Determine the (X, Y) coordinate at the center of the cell enclosing the given text.  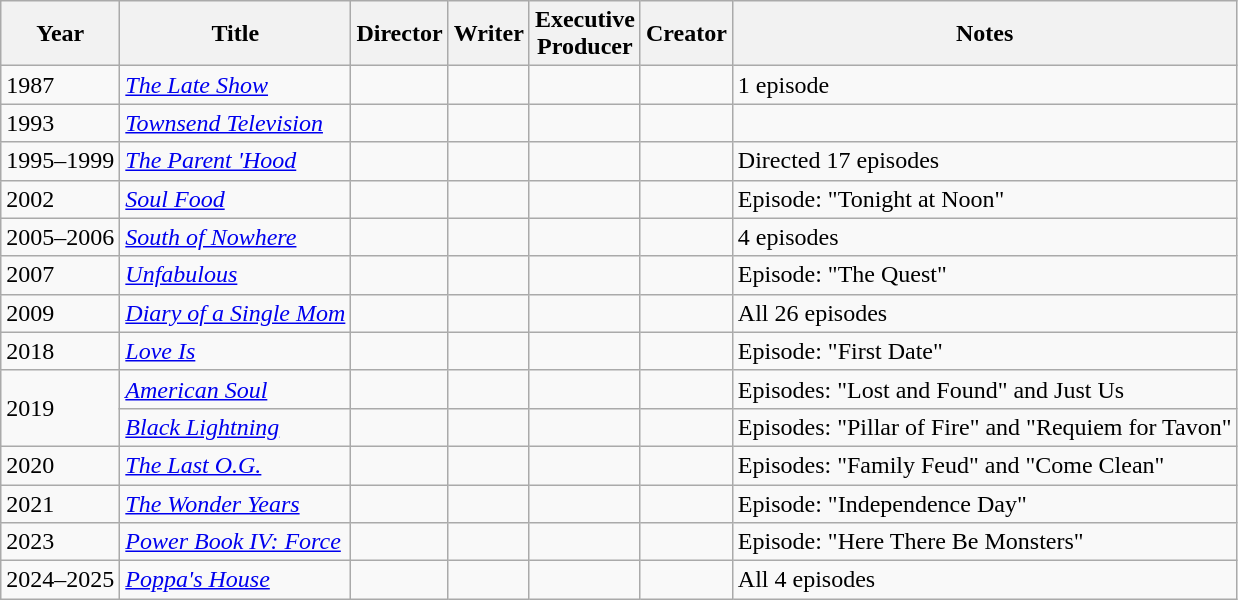
Year (60, 34)
Love Is (236, 351)
2024–2025 (60, 580)
Directed 17 episodes (984, 161)
Creator (686, 34)
All 26 episodes (984, 313)
The Late Show (236, 85)
Power Book IV: Force (236, 542)
1 episode (984, 85)
The Wonder Years (236, 503)
2023 (60, 542)
Unfabulous (236, 275)
1995–1999 (60, 161)
Townsend Television (236, 123)
Writer (488, 34)
Black Lightning (236, 427)
2002 (60, 199)
The Parent 'Hood (236, 161)
ExecutiveProducer (584, 34)
Director (400, 34)
Diary of a Single Mom (236, 313)
All 4 episodes (984, 580)
2018 (60, 351)
Title (236, 34)
American Soul (236, 389)
Episode: "Here There Be Monsters" (984, 542)
1987 (60, 85)
Notes (984, 34)
Episodes: "Family Feud" and "Come Clean" (984, 465)
Poppa's House (236, 580)
4 episodes (984, 237)
Episode: "The Quest" (984, 275)
2009 (60, 313)
2020 (60, 465)
Episodes: "Pillar of Fire" and "Requiem for Tavon" (984, 427)
Episode: "First Date" (984, 351)
2021 (60, 503)
South of Nowhere (236, 237)
Episode: "Tonight at Noon" (984, 199)
2005–2006 (60, 237)
2019 (60, 408)
Episodes: "Lost and Found" and Just Us (984, 389)
Soul Food (236, 199)
2007 (60, 275)
The Last O.G. (236, 465)
Episode: "Independence Day" (984, 503)
1993 (60, 123)
